Detect which cell encompasses the target text, then output its (x, y) center coordinate. 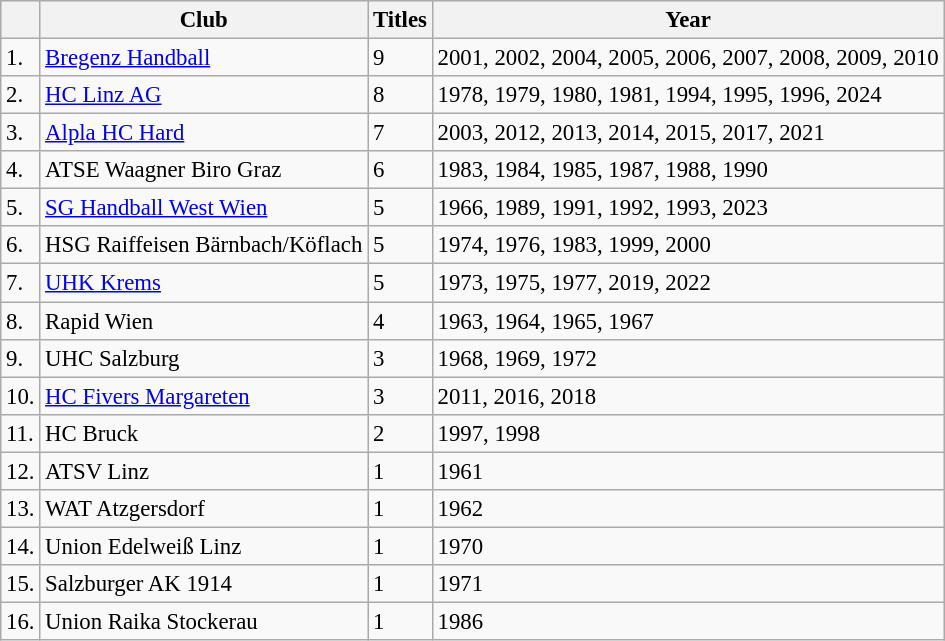
HC Fivers Margareten (204, 396)
16. (20, 621)
6. (20, 245)
4. (20, 170)
13. (20, 509)
10. (20, 396)
1970 (688, 546)
Salzburger AK 1914 (204, 584)
9 (400, 58)
9. (20, 358)
2. (20, 95)
ATSV Linz (204, 471)
2003, 2012, 2013, 2014, 2015, 2017, 2021 (688, 133)
3. (20, 133)
1. (20, 58)
Titles (400, 20)
1973, 1975, 1977, 2019, 2022 (688, 283)
1997, 1998 (688, 433)
7 (400, 133)
UHK Krems (204, 283)
11. (20, 433)
2011, 2016, 2018 (688, 396)
1968, 1969, 1972 (688, 358)
UHC Salzburg (204, 358)
Bregenz Handball (204, 58)
Union Edelweiß Linz (204, 546)
HC Linz AG (204, 95)
4 (400, 321)
Union Raika Stockerau (204, 621)
1971 (688, 584)
Year (688, 20)
HC Bruck (204, 433)
Alpla HC Hard (204, 133)
1983, 1984, 1985, 1987, 1988, 1990 (688, 170)
2001, 2002, 2004, 2005, 2006, 2007, 2008, 2009, 2010 (688, 58)
1961 (688, 471)
8 (400, 95)
6 (400, 170)
8. (20, 321)
HSG Raiffeisen Bärnbach/Köflach (204, 245)
Rapid Wien (204, 321)
2 (400, 433)
1966, 1989, 1991, 1992, 1993, 2023 (688, 208)
7. (20, 283)
ATSE Waagner Biro Graz (204, 170)
Club (204, 20)
1986 (688, 621)
15. (20, 584)
SG Handball West Wien (204, 208)
14. (20, 546)
5. (20, 208)
12. (20, 471)
1974, 1976, 1983, 1999, 2000 (688, 245)
1963, 1964, 1965, 1967 (688, 321)
WAT Atzgersdorf (204, 509)
1962 (688, 509)
1978, 1979, 1980, 1981, 1994, 1995, 1996, 2024 (688, 95)
